Return [X, Y] of the center of cell containing provided text 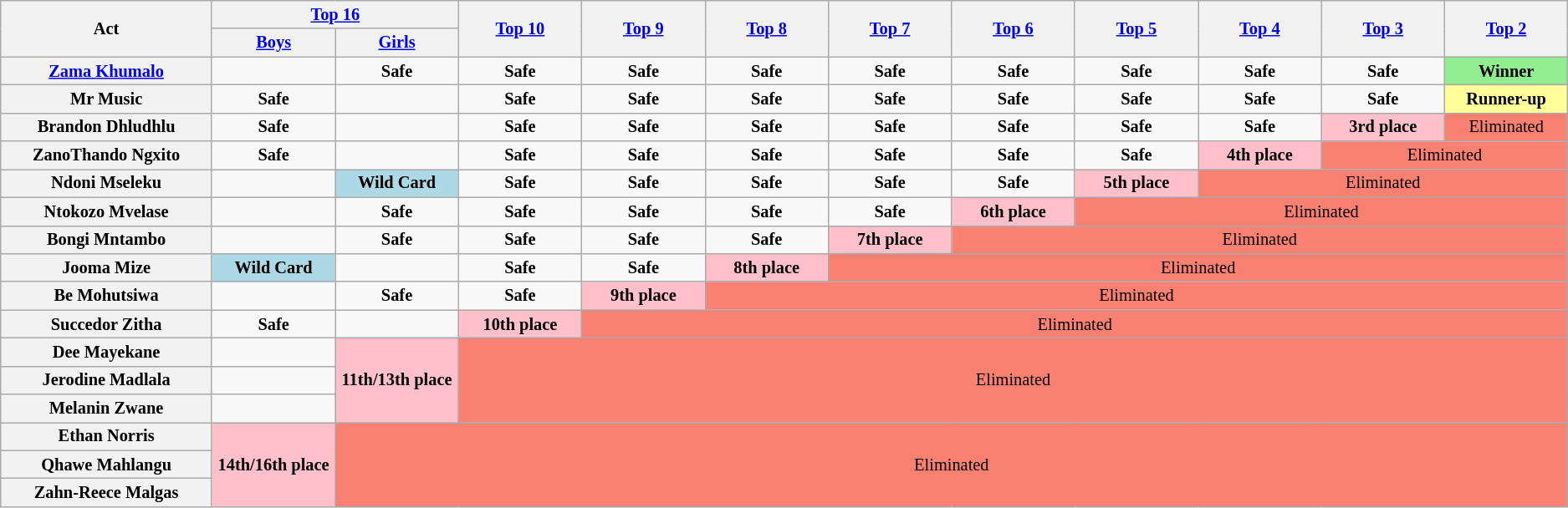
Top 8 [766, 28]
Ntokozo Mvelase [107, 211]
9th place [644, 296]
ZanoThando Ngxito [107, 155]
Jooma Mize [107, 267]
Act [107, 28]
Succedor Zitha [107, 324]
Top 10 [520, 28]
7th place [890, 240]
Brandon Dhludhlu [107, 127]
Runner-up [1505, 99]
14th/16th place [273, 465]
Girls [396, 43]
Qhawe Mahlangu [107, 465]
8th place [766, 267]
Winner [1505, 71]
Top 9 [644, 28]
Zahn-Reece Malgas [107, 492]
Zama Khumalo [107, 71]
Top 3 [1383, 28]
Top 16 [335, 14]
Top 6 [1014, 28]
4th place [1259, 155]
Ndoni Mseleku [107, 183]
Ethan Norris [107, 436]
Melanin Zwane [107, 409]
6th place [1014, 211]
11th/13th place [396, 379]
3rd place [1383, 127]
Bongi Mntambo [107, 240]
Be Mohutsiwa [107, 296]
Boys [273, 43]
Mr Music [107, 99]
Dee Mayekane [107, 352]
Top 5 [1136, 28]
Top 4 [1259, 28]
10th place [520, 324]
Top 7 [890, 28]
5th place [1136, 183]
Jerodine Madlala [107, 380]
Top 2 [1505, 28]
